Find where the given text appears and provide that cell's center as (x, y) coordinate. 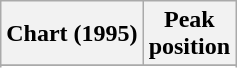
Peakposition (189, 34)
Chart (1995) (72, 34)
